Provide the (x, y) coordinate of the cell's center where the given text is located.  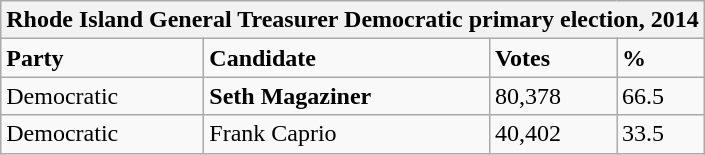
Party (102, 58)
Seth Magaziner (347, 96)
Rhode Island General Treasurer Democratic primary election, 2014 (352, 20)
80,378 (552, 96)
40,402 (552, 134)
% (661, 58)
33.5 (661, 134)
Votes (552, 58)
66.5 (661, 96)
Candidate (347, 58)
Frank Caprio (347, 134)
